Pinpoint the cell where the given text exists, returning its [X, Y] midpoint coordinate. 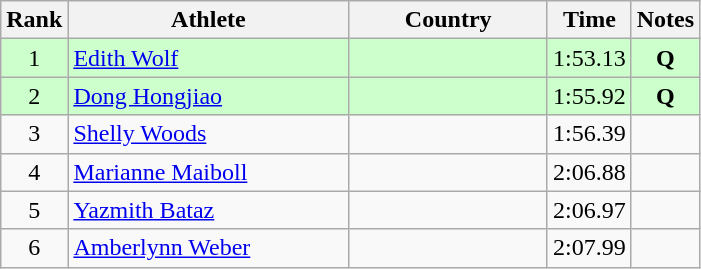
4 [34, 172]
Notes [665, 20]
Marianne Maiboll [208, 172]
Rank [34, 20]
3 [34, 134]
2 [34, 96]
1:53.13 [589, 58]
Country [448, 20]
Shelly Woods [208, 134]
Athlete [208, 20]
6 [34, 248]
Yazmith Bataz [208, 210]
Dong Hongjiao [208, 96]
1:56.39 [589, 134]
2:06.88 [589, 172]
Edith Wolf [208, 58]
2:06.97 [589, 210]
Amberlynn Weber [208, 248]
2:07.99 [589, 248]
5 [34, 210]
Time [589, 20]
1:55.92 [589, 96]
1 [34, 58]
